For the text-containing cell, return its midpoint in [X, Y] coordinate format. 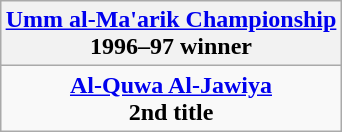
Al-Quwa Al-Jawiya2nd title [171, 98]
Umm al-Ma'arik Championship1996–97 winner [171, 34]
